Detect which cell encompasses the target text, then output its [x, y] center coordinate. 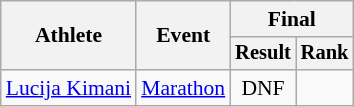
DNF [263, 88]
Marathon [183, 88]
Rank [325, 54]
Final [292, 19]
Result [263, 54]
Athlete [68, 36]
Event [183, 36]
Lucija Kimani [68, 88]
